Return the [x, y] coordinate for the center point of the cell that contains the specified text.  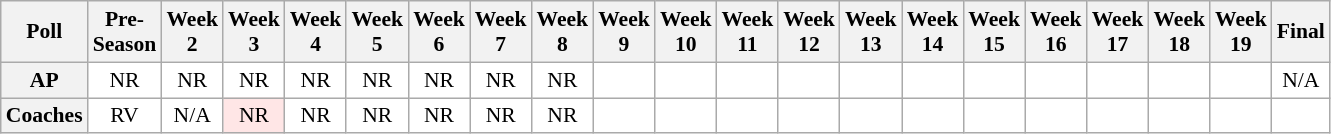
Coaches [44, 116]
Pre-Season [125, 32]
Week7 [501, 32]
Week4 [316, 32]
Week13 [871, 32]
Week10 [686, 32]
Week17 [1118, 32]
Final [1301, 32]
Week5 [377, 32]
Week11 [748, 32]
RV [125, 116]
Week9 [624, 32]
Week19 [1241, 32]
Week18 [1179, 32]
Week3 [254, 32]
Poll [44, 32]
Week15 [994, 32]
AP [44, 80]
Week8 [562, 32]
Week12 [809, 32]
Week16 [1056, 32]
Week6 [439, 32]
Week14 [933, 32]
Week2 [192, 32]
